Identify which cell holds the provided text, then report its (x, y) central coordinate. 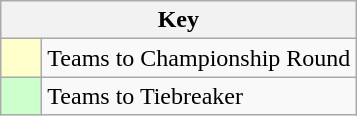
Teams to Championship Round (199, 58)
Key (178, 20)
Teams to Tiebreaker (199, 96)
